From the cell containing the given text, extract its center point as [X, Y] coordinate. 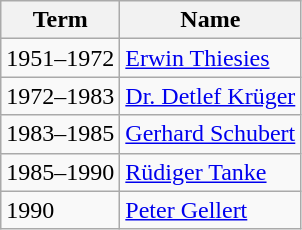
1983–1985 [60, 134]
1990 [60, 210]
1951–1972 [60, 58]
Gerhard Schubert [210, 134]
Term [60, 20]
1985–1990 [60, 172]
Peter Gellert [210, 210]
Name [210, 20]
Erwin Thiesies [210, 58]
Rüdiger Tanke [210, 172]
1972–1983 [60, 96]
Dr. Detlef Krüger [210, 96]
